For the text-containing cell, return its midpoint in [X, Y] coordinate format. 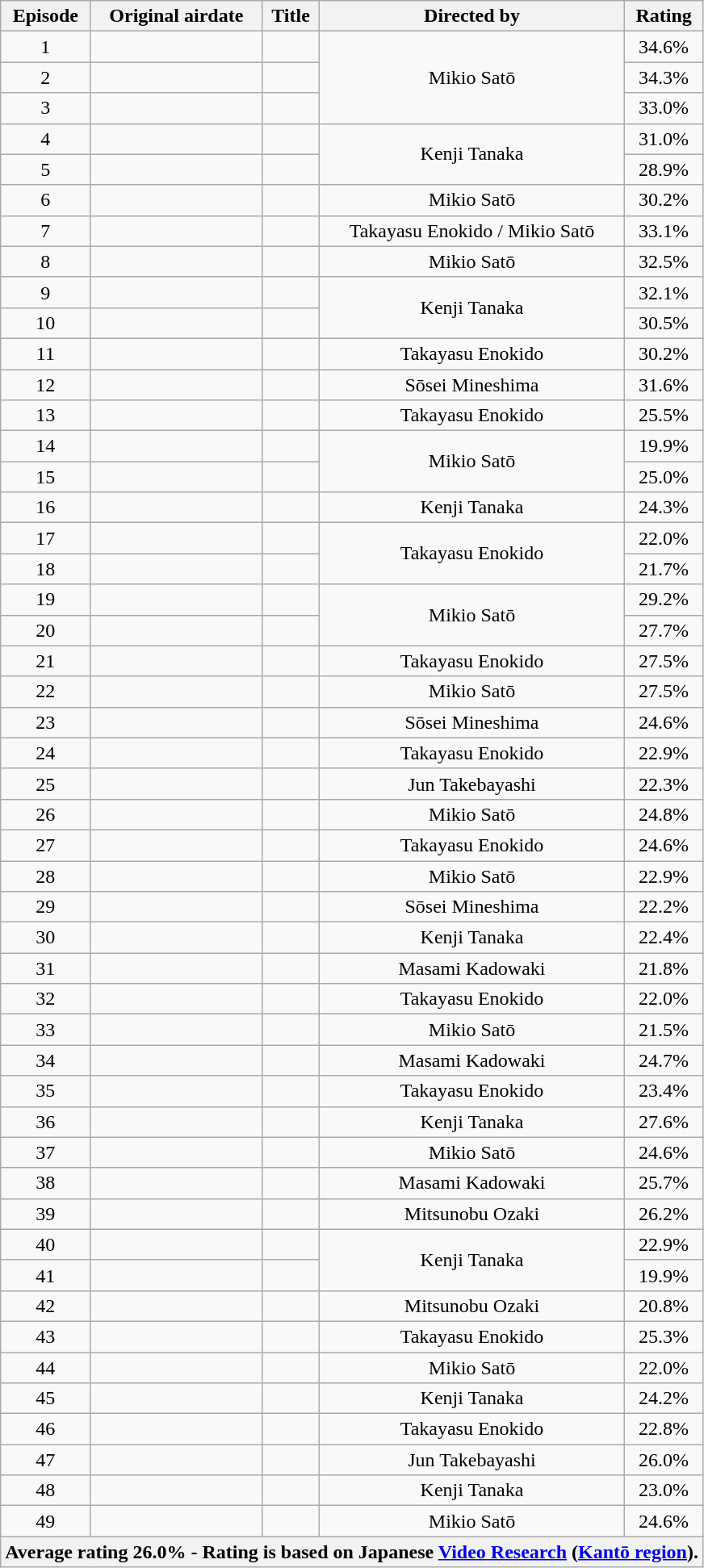
1 [45, 47]
31.0% [664, 139]
41 [45, 1275]
31 [45, 968]
23 [45, 722]
24 [45, 753]
21.7% [664, 569]
Directed by [471, 16]
28 [45, 876]
44 [45, 1368]
20 [45, 630]
22.2% [664, 907]
5 [45, 169]
22.8% [664, 1429]
10 [45, 323]
34 [45, 1060]
15 [45, 477]
33.0% [664, 108]
26 [45, 814]
29 [45, 907]
17 [45, 538]
37 [45, 1152]
Original airdate [176, 16]
34.6% [664, 47]
21.5% [664, 1030]
33.1% [664, 231]
40 [45, 1244]
8 [45, 261]
33 [45, 1030]
31.6% [664, 385]
49 [45, 1521]
7 [45, 231]
9 [45, 292]
27.6% [664, 1122]
32.5% [664, 261]
30.5% [664, 323]
22 [45, 692]
12 [45, 385]
13 [45, 416]
24.8% [664, 814]
32 [45, 999]
45 [45, 1399]
39 [45, 1214]
14 [45, 446]
23.0% [664, 1491]
43 [45, 1336]
Rating [664, 16]
26.0% [664, 1460]
21 [45, 661]
11 [45, 353]
Episode [45, 16]
24.7% [664, 1060]
46 [45, 1429]
16 [45, 508]
6 [45, 200]
Title [291, 16]
Takayasu Enokido / Mikio Satō [471, 231]
29.2% [664, 600]
25.3% [664, 1336]
20.8% [664, 1306]
24.2% [664, 1399]
47 [45, 1460]
28.9% [664, 169]
25.0% [664, 477]
35 [45, 1091]
3 [45, 108]
27 [45, 845]
22.4% [664, 938]
38 [45, 1183]
Average rating 26.0% - Rating is based on Japanese Video Research (Kantō region). [352, 1552]
34.3% [664, 77]
36 [45, 1122]
42 [45, 1306]
4 [45, 139]
18 [45, 569]
32.1% [664, 292]
25.5% [664, 416]
24.3% [664, 508]
21.8% [664, 968]
22.3% [664, 784]
25.7% [664, 1183]
19 [45, 600]
2 [45, 77]
26.2% [664, 1214]
27.7% [664, 630]
30 [45, 938]
25 [45, 784]
23.4% [664, 1091]
48 [45, 1491]
